Scan for the cell matching the given text and deliver its (x, y) coordinate at center. 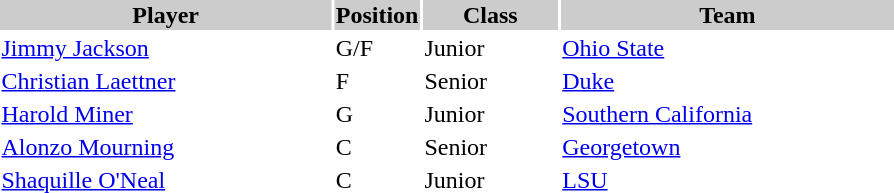
Ohio State (728, 48)
Player (166, 15)
F (377, 81)
Alonzo Mourning (166, 147)
Georgetown (728, 147)
C (377, 147)
Class (490, 15)
Christian Laettner (166, 81)
Duke (728, 81)
Harold Miner (166, 114)
Jimmy Jackson (166, 48)
G (377, 114)
Team (728, 15)
Southern California (728, 114)
Position (377, 15)
G/F (377, 48)
